Find where the given text appears and provide that cell's center as [x, y] coordinate. 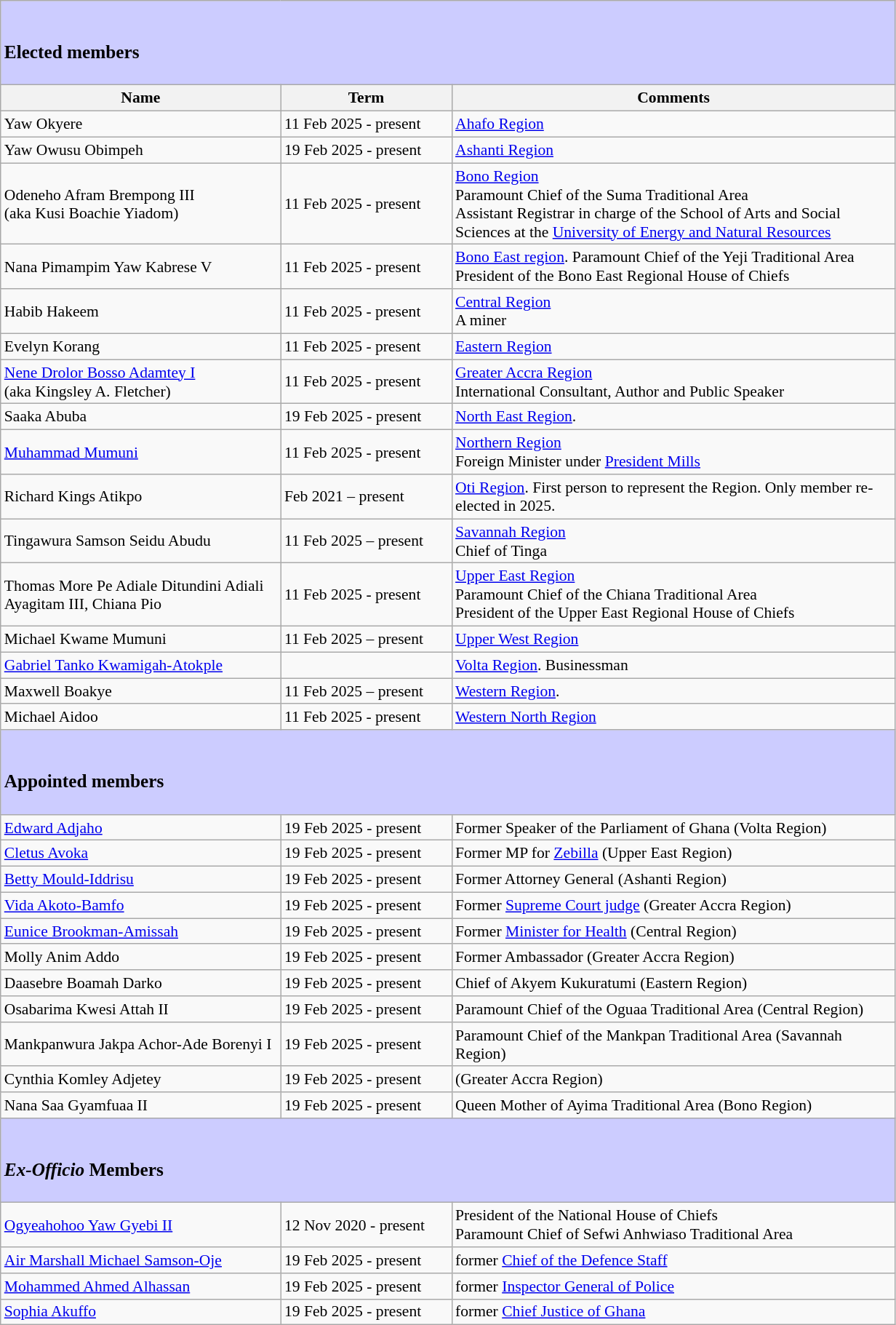
Former Speaker of the Parliament of Ghana (Volta Region) [673, 828]
Former Attorney General (Ashanti Region) [673, 880]
Cletus Avoka [141, 854]
Daasebre Boamah Darko [141, 983]
Former Minister for Health (Central Region) [673, 931]
Paramount Chief of the Mankpan Traditional Area (Savannah Region) [673, 1045]
Tingawura Samson Seidu Abudu [141, 541]
Former MP for Zebilla (Upper East Region) [673, 854]
Feb 2021 – present [367, 496]
Chief of Akyem Kukuratumi (Eastern Region) [673, 983]
Saaka Abuba [141, 417]
(Greater Accra Region) [673, 1080]
Former Supreme Court judge (Greater Accra Region) [673, 905]
Name [141, 98]
12 Nov 2020 - present [367, 1225]
Northern RegionForeign Minister under President Mills [673, 453]
Mankpanwura Jakpa Achor-Ade Borenyi I [141, 1045]
Paramount Chief of the Oguaa Traditional Area (Central Region) [673, 1009]
Eastern Region [673, 347]
Vida Akoto-Bamfo [141, 905]
Ex-Officio Members [448, 1161]
former Chief Justice of Ghana [673, 1312]
Cynthia Komley Adjetey [141, 1080]
Richard Kings Atikpo [141, 496]
Western Region. [673, 691]
Yaw Okyere [141, 124]
Nene Drolor Bosso Adamtey I(aka Kingsley A. Fletcher) [141, 381]
Ahafo Region [673, 124]
Queen Mother of Ayima Traditional Area (Bono Region) [673, 1105]
President of the National House of ChiefsParamount Chief of Sefwi Anhwiaso Traditional Area [673, 1225]
Eunice Brookman-Amissah [141, 931]
Odeneho Afram Brempong III(aka Kusi Boachie Yiadom) [141, 204]
Nana Pimampim Yaw Kabrese V [141, 266]
Upper West Region [673, 640]
Ogyeahohoo Yaw Gyebi II [141, 1225]
Evelyn Korang [141, 347]
Appointed members [448, 772]
Nana Saa Gyamfuaa II [141, 1105]
former Inspector General of Police [673, 1286]
Molly Anim Addo [141, 958]
Edward Adjaho [141, 828]
Habib Hakeem [141, 311]
Western North Region [673, 717]
Term [367, 98]
Volta Region. Businessman [673, 666]
Air Marshall Michael Samson-Oje [141, 1260]
North East Region. [673, 417]
Mohammed Ahmed Alhassan [141, 1286]
former Chief of the Defence Staff [673, 1260]
Greater Accra Region International Consultant, Author and Public Speaker [673, 381]
Thomas More Pe Adiale Ditundini Adiali Ayagitam III, Chiana Pio [141, 595]
Former Ambassador (Greater Accra Region) [673, 958]
Gabriel Tanko Kwamigah-Atokple [141, 666]
Savannah Region Chief of Tinga [673, 541]
Michael Aidoo [141, 717]
Betty Mould-Iddrisu [141, 880]
Muhammad Mumuni [141, 453]
Osabarima Kwesi Attah II [141, 1009]
Comments [673, 98]
Elected members [448, 43]
Michael Kwame Mumuni [141, 640]
Yaw Owusu Obimpeh [141, 151]
Bono East region. Paramount Chief of the Yeji Traditional AreaPresident of the Bono East Regional House of Chiefs [673, 266]
Central Region A miner [673, 311]
Sophia Akuffo [141, 1312]
Oti Region. First person to represent the Region. Only member re-elected in 2025. [673, 496]
Maxwell Boakye [141, 691]
Ashanti Region [673, 151]
Upper East RegionParamount Chief of the Chiana Traditional AreaPresident of the Upper East Regional House of Chiefs [673, 595]
